Return (x, y) of the center of cell containing provided text 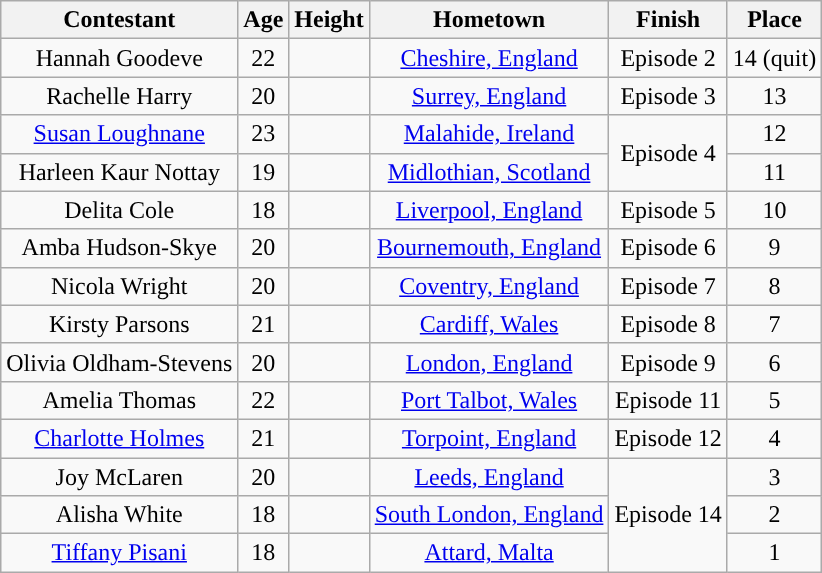
9 (774, 248)
Rachelle Harry (120, 96)
7 (774, 324)
Episode 12 (668, 438)
13 (774, 96)
Height (329, 20)
Alisha White (120, 515)
Amba Hudson-Skye (120, 248)
3 (774, 477)
4 (774, 438)
Surrey, England (489, 96)
Episode 5 (668, 210)
2 (774, 515)
Tiffany Pisani (120, 553)
Joy McLaren (120, 477)
Torpoint, England (489, 438)
London, England (489, 362)
10 (774, 210)
Olivia Oldham-Stevens (120, 362)
Cardiff, Wales (489, 324)
Amelia Thomas (120, 400)
Episode 3 (668, 96)
Susan Loughnane (120, 134)
Episode 6 (668, 248)
Hannah Goodeve (120, 58)
Attard, Malta (489, 553)
19 (264, 172)
Place (774, 20)
Episode 14 (668, 515)
Episode 9 (668, 362)
6 (774, 362)
Nicola Wright (120, 286)
Bournemouth, England (489, 248)
1 (774, 553)
Contestant (120, 20)
South London, England (489, 515)
Leeds, England (489, 477)
Malahide, Ireland (489, 134)
Episode 11 (668, 400)
5 (774, 400)
12 (774, 134)
8 (774, 286)
Harleen Kaur Nottay (120, 172)
Coventry, England (489, 286)
Liverpool, England (489, 210)
14 (quit) (774, 58)
Episode 2 (668, 58)
11 (774, 172)
Episode 8 (668, 324)
23 (264, 134)
Cheshire, England (489, 58)
Hometown (489, 20)
Episode 4 (668, 153)
Kirsty Parsons (120, 324)
Charlotte Holmes (120, 438)
Age (264, 20)
Midlothian, Scotland (489, 172)
Port Talbot, Wales (489, 400)
Episode 7 (668, 286)
Finish (668, 20)
Delita Cole (120, 210)
